Pinpoint the cell where the given text exists, returning its (X, Y) midpoint coordinate. 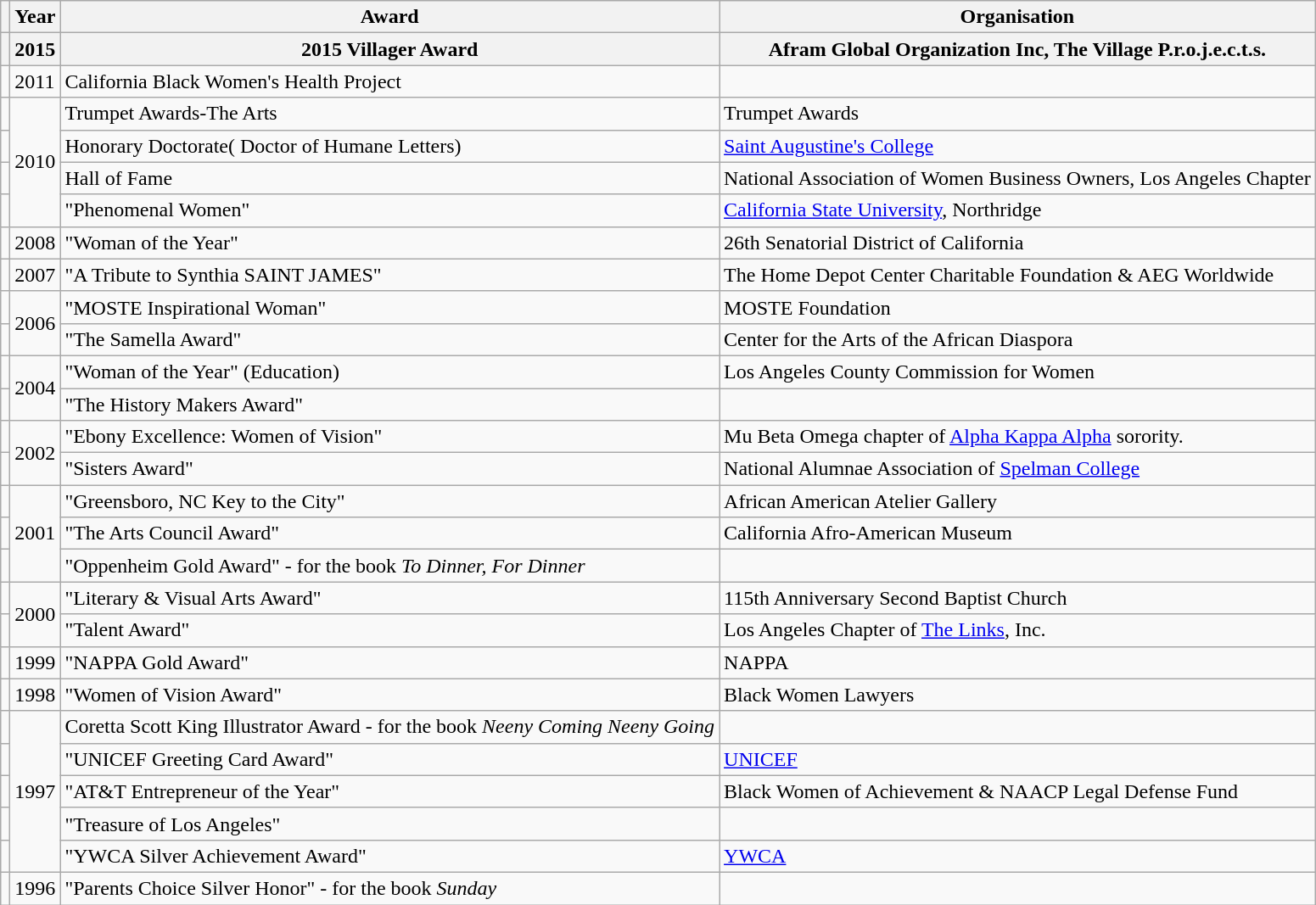
"Talent Award" (390, 630)
"AT&T Entrepreneur of the Year" (390, 791)
Black Women of Achievement & NAACP Legal Defense Fund (1018, 791)
Center for the Arts of the African Diaspora (1018, 339)
2015 (36, 49)
National Alumnae Association of Spelman College (1018, 469)
California Afro-American Museum (1018, 534)
Coretta Scott King Illustrator Award - for the book Neeny Coming Neeny Going (390, 727)
"Oppenheim Gold Award" - for the book To Dinner, For Dinner (390, 566)
"YWCA Silver Achievement Award" (390, 856)
"The Arts Council Award" (390, 534)
2015 Villager Award (390, 49)
NAPPA (1018, 662)
Hall of Fame (390, 178)
Los Angeles Chapter of The Links, Inc. (1018, 630)
2002 (36, 453)
"Sisters Award" (390, 469)
"The Samella Award" (390, 339)
2004 (36, 388)
1996 (36, 888)
1999 (36, 662)
California State University, Northridge (1018, 210)
1997 (36, 791)
2011 (36, 81)
Organisation (1018, 17)
African American Atelier Gallery (1018, 501)
"Ebony Excellence: Women of Vision" (390, 437)
"Woman of the Year" (390, 243)
"Treasure of Los Angeles" (390, 824)
26th Senatorial District of California (1018, 243)
Year (36, 17)
"Greensboro, NC Key to the City" (390, 501)
2008 (36, 243)
"A Tribute to Synthia SAINT JAMES" (390, 275)
"The History Makers Award" (390, 405)
Mu Beta Omega chapter of Alpha Kappa Alpha sorority. (1018, 437)
California Black Women's Health Project (390, 81)
Saint Augustine's College (1018, 146)
Los Angeles County Commission for Women (1018, 371)
"Women of Vision Award" (390, 695)
2010 (36, 162)
MOSTE Foundation (1018, 307)
2000 (36, 614)
"UNICEF Greeting Card Award" (390, 759)
"MOSTE Inspirational Woman" (390, 307)
2007 (36, 275)
"Literary & Visual Arts Award" (390, 598)
National Association of Women Business Owners, Los Angeles Chapter (1018, 178)
Trumpet Awards (1018, 114)
UNICEF (1018, 759)
Honorary Doctorate( Doctor of Humane Letters) (390, 146)
Black Women Lawyers (1018, 695)
Award (390, 17)
115th Anniversary Second Baptist Church (1018, 598)
YWCA (1018, 856)
Afram Global Organization Inc, The Village P.r.o.j.e.c.t.s. (1018, 49)
"NAPPA Gold Award" (390, 662)
Trumpet Awards-The Arts (390, 114)
The Home Depot Center Charitable Foundation & AEG Worldwide (1018, 275)
"Phenomenal Women" (390, 210)
"Woman of the Year" (Education) (390, 371)
2001 (36, 534)
1998 (36, 695)
"Parents Choice Silver Honor" - for the book Sunday (390, 888)
2006 (36, 323)
